Determine the [X, Y] coordinate at the center of the cell enclosing the given text.  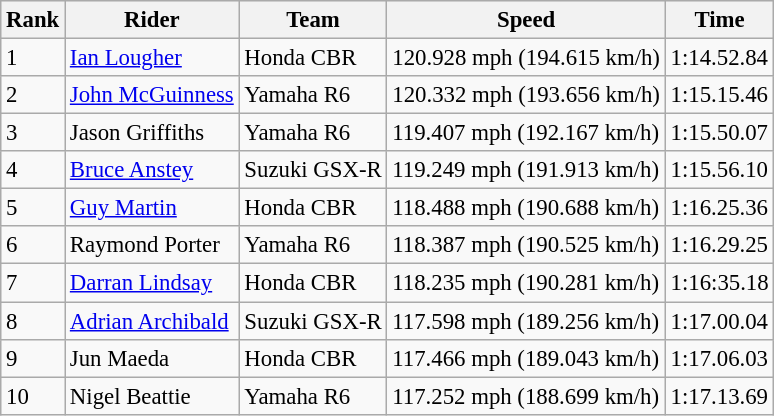
Guy Martin [152, 208]
Ian Lougher [152, 58]
Jason Griffiths [152, 133]
117.252 mph (188.699 km/h) [526, 396]
Speed [526, 20]
Adrian Archibald [152, 321]
5 [33, 208]
2 [33, 95]
Rank [33, 20]
Team [313, 20]
118.488 mph (190.688 km/h) [526, 208]
Time [720, 20]
117.466 mph (189.043 km/h) [526, 358]
1:15.56.10 [720, 170]
119.249 mph (191.913 km/h) [526, 170]
120.928 mph (194.615 km/h) [526, 58]
1:17.00.04 [720, 321]
118.387 mph (190.525 km/h) [526, 245]
Bruce Anstey [152, 170]
John McGuinness [152, 95]
Rider [152, 20]
117.598 mph (189.256 km/h) [526, 321]
1:16.25.36 [720, 208]
6 [33, 245]
119.407 mph (192.167 km/h) [526, 133]
Raymond Porter [152, 245]
3 [33, 133]
9 [33, 358]
1:15.15.46 [720, 95]
1 [33, 58]
1:16:35.18 [720, 283]
4 [33, 170]
Nigel Beattie [152, 396]
120.332 mph (193.656 km/h) [526, 95]
1:17.06.03 [720, 358]
Darran Lindsay [152, 283]
1:15.50.07 [720, 133]
Jun Maeda [152, 358]
1:14.52.84 [720, 58]
7 [33, 283]
10 [33, 396]
8 [33, 321]
1:17.13.69 [720, 396]
118.235 mph (190.281 km/h) [526, 283]
1:16.29.25 [720, 245]
